Search for the cell housing the specified text and yield its (x, y) center coordinate. 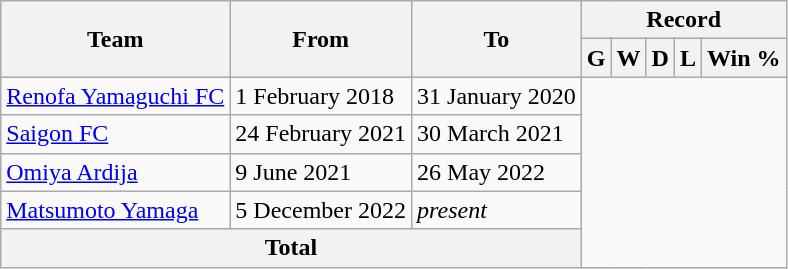
To (497, 39)
30 March 2021 (497, 134)
Win % (744, 58)
26 May 2022 (497, 172)
Total (291, 248)
Omiya Ardija (116, 172)
9 June 2021 (321, 172)
1 February 2018 (321, 96)
Renofa Yamaguchi FC (116, 96)
G (596, 58)
L (688, 58)
24 February 2021 (321, 134)
Record (684, 20)
Matsumoto Yamaga (116, 210)
W (628, 58)
present (497, 210)
5 December 2022 (321, 210)
Team (116, 39)
From (321, 39)
31 January 2020 (497, 96)
D (660, 58)
Saigon FC (116, 134)
